Find where the given text appears and provide that cell's center as [X, Y] coordinate. 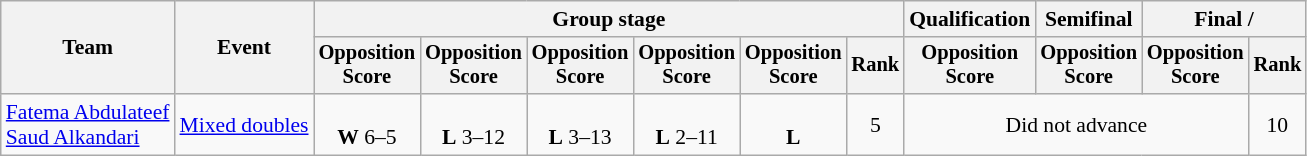
L 3–12 [474, 124]
Group stage [610, 19]
Team [88, 48]
L [794, 124]
Mixed doubles [244, 124]
L 3–13 [580, 124]
5 [876, 124]
Event [244, 48]
L 2–11 [686, 124]
Qualification [970, 19]
Final / [1224, 19]
Fatema AbdulateefSaud Alkandari [88, 124]
W 6–5 [368, 124]
Semifinal [1088, 19]
Did not advance [1076, 124]
10 [1278, 124]
